Return (X, Y) of the center of cell containing provided text 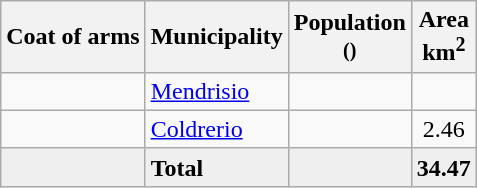
Mendrisio (216, 91)
Total (216, 167)
Area km2 (444, 37)
Coldrerio (216, 129)
Coat of arms (73, 37)
Municipality (216, 37)
2.46 (444, 129)
34.47 (444, 167)
Population() (350, 37)
